Identify which cell holds the provided text, then report its [X, Y] central coordinate. 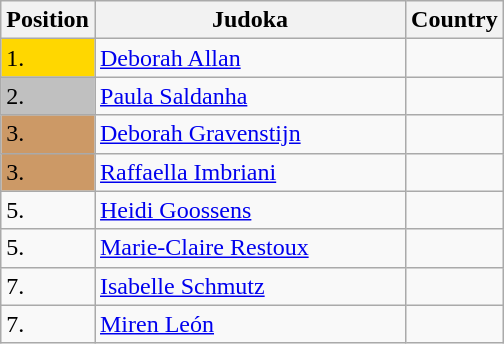
Paula Saldanha [250, 96]
Heidi Goossens [250, 210]
2. [48, 96]
Position [48, 20]
Raffaella Imbriani [250, 172]
Miren León [250, 324]
Deborah Gravenstijn [250, 134]
Isabelle Schmutz [250, 286]
Country [455, 20]
Judoka [250, 20]
Deborah Allan [250, 58]
Marie-Claire Restoux [250, 248]
1. [48, 58]
